Identify which cell holds the provided text, then report its [X, Y] central coordinate. 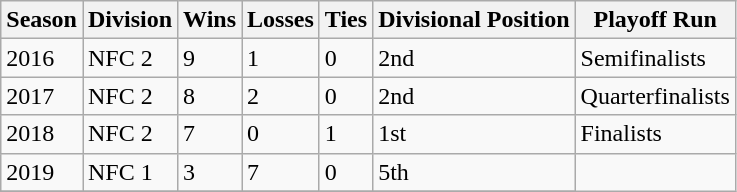
2017 [42, 96]
2019 [42, 172]
Semifinalists [655, 58]
Ties [346, 20]
1st [474, 134]
Wins [210, 20]
Losses [281, 20]
2016 [42, 58]
Playoff Run [655, 20]
Season [42, 20]
Division [130, 20]
NFC 1 [130, 172]
8 [210, 96]
5th [474, 172]
Quarterfinalists [655, 96]
2018 [42, 134]
2 [281, 96]
Divisional Position [474, 20]
3 [210, 172]
9 [210, 58]
Finalists [655, 134]
